Capture the cell that displays the provided text and extract its [X, Y] central coordinate. 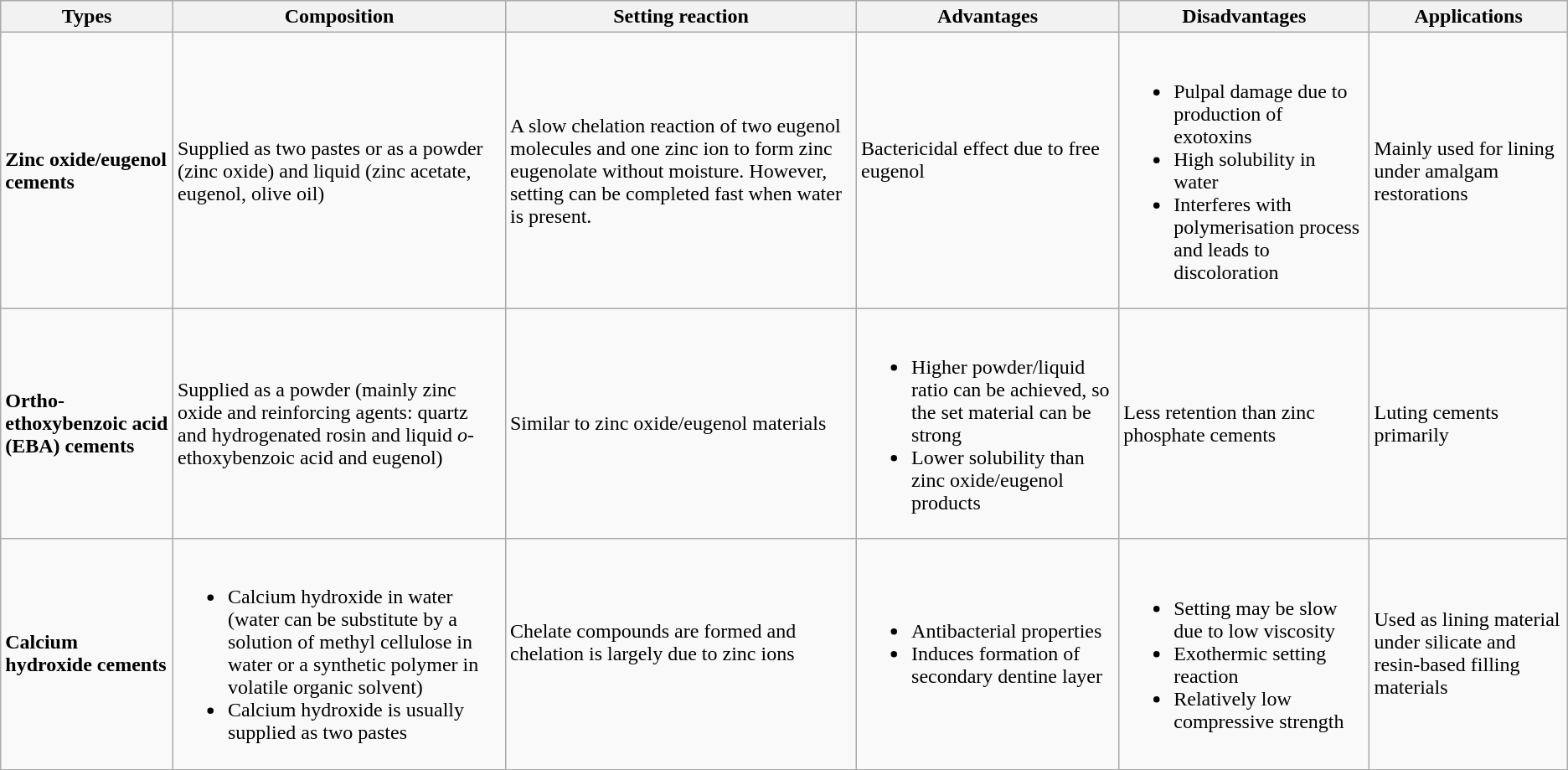
Mainly used for lining under amalgam restorations [1468, 171]
Antibacterial propertiesInduces formation of secondary dentine layer [988, 654]
Composition [338, 17]
Used as lining material under silicate and resin-based filling materials [1468, 654]
Chelate compounds are formed and chelation is largely due to zinc ions [680, 654]
Advantages [988, 17]
Zinc oxide/eugenol cements [87, 171]
Calcium hydroxide cements [87, 654]
Setting may be slow due to low viscosityExothermic setting reactionRelatively low compressive strength [1245, 654]
Higher powder/liquid ratio can be achieved, so the set material can be strongLower solubility than zinc oxide/eugenol products [988, 424]
Applications [1468, 17]
Less retention than zinc phosphate cements [1245, 424]
Setting reaction [680, 17]
Disadvantages [1245, 17]
Luting cements primarily [1468, 424]
Supplied as two pastes or as a powder (zinc oxide) and liquid (zinc acetate, eugenol, olive oil) [338, 171]
Supplied as a powder (mainly zinc oxide and reinforcing agents: quartz and hydrogenated rosin and liquid o-ethoxybenzoic acid and eugenol) [338, 424]
Similar to zinc oxide/eugenol materials [680, 424]
Ortho-ethoxybenzoic acid (EBA) cements [87, 424]
Pulpal damage due to production of exotoxinsHigh solubility in waterInterferes with polymerisation process and leads to discoloration [1245, 171]
Types [87, 17]
Bactericidal effect due to free eugenol [988, 171]
